Find where the given text appears and provide that cell's center as (x, y) coordinate. 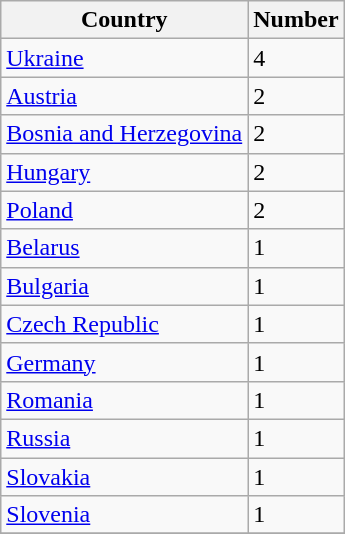
Bosnia and Herzegovina (124, 134)
Russia (124, 438)
Austria (124, 96)
Romania (124, 400)
Slovakia (124, 477)
Czech Republic (124, 324)
Number (296, 20)
Country (124, 20)
Germany (124, 362)
Hungary (124, 172)
Belarus (124, 248)
4 (296, 58)
Slovenia (124, 515)
Ukraine (124, 58)
Bulgaria (124, 286)
Poland (124, 210)
